Scan for the cell matching the given text and deliver its (x, y) coordinate at center. 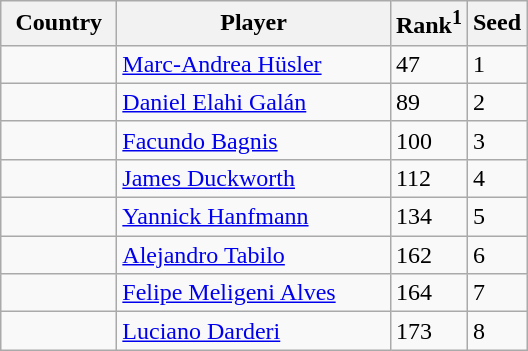
162 (428, 255)
Felipe Meligeni Alves (254, 293)
Country (59, 24)
6 (496, 255)
4 (496, 178)
Luciano Darderi (254, 331)
8 (496, 331)
Daniel Elahi Galán (254, 102)
100 (428, 140)
Rank1 (428, 24)
173 (428, 331)
2 (496, 102)
Marc-Andrea Hüsler (254, 64)
112 (428, 178)
Alejandro Tabilo (254, 255)
164 (428, 293)
5 (496, 217)
1 (496, 64)
89 (428, 102)
3 (496, 140)
134 (428, 217)
James Duckworth (254, 178)
Facundo Bagnis (254, 140)
Player (254, 24)
Seed (496, 24)
Yannick Hanfmann (254, 217)
7 (496, 293)
47 (428, 64)
